Scan for the cell matching the given text and deliver its (X, Y) coordinate at center. 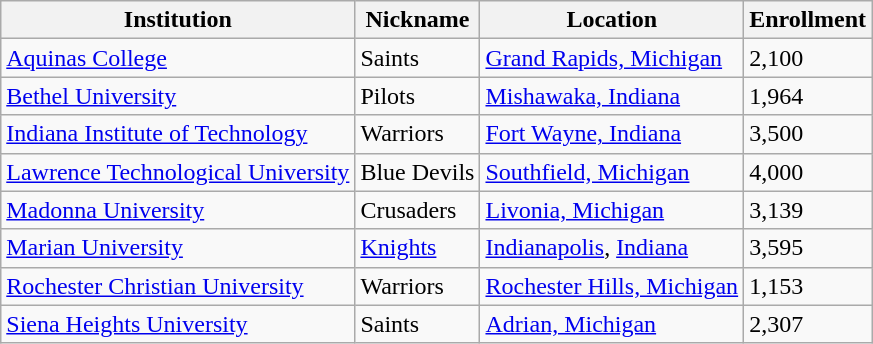
Aquinas College (178, 58)
Lawrence Technological University (178, 172)
Bethel University (178, 96)
Knights (418, 248)
1,153 (808, 286)
Nickname (418, 20)
Marian University (178, 248)
Livonia, Michigan (612, 210)
Rochester Hills, Michigan (612, 286)
Siena Heights University (178, 324)
Adrian, Michigan (612, 324)
Indiana Institute of Technology (178, 134)
Location (612, 20)
3,139 (808, 210)
Pilots (418, 96)
Mishawaka, Indiana (612, 96)
Grand Rapids, Michigan (612, 58)
3,595 (808, 248)
4,000 (808, 172)
Enrollment (808, 20)
Indianapolis, Indiana (612, 248)
Blue Devils (418, 172)
3,500 (808, 134)
Rochester Christian University (178, 286)
Fort Wayne, Indiana (612, 134)
Institution (178, 20)
Southfield, Michigan (612, 172)
Crusaders (418, 210)
2,100 (808, 58)
Madonna University (178, 210)
2,307 (808, 324)
1,964 (808, 96)
